Capture the cell that displays the provided text and extract its (x, y) central coordinate. 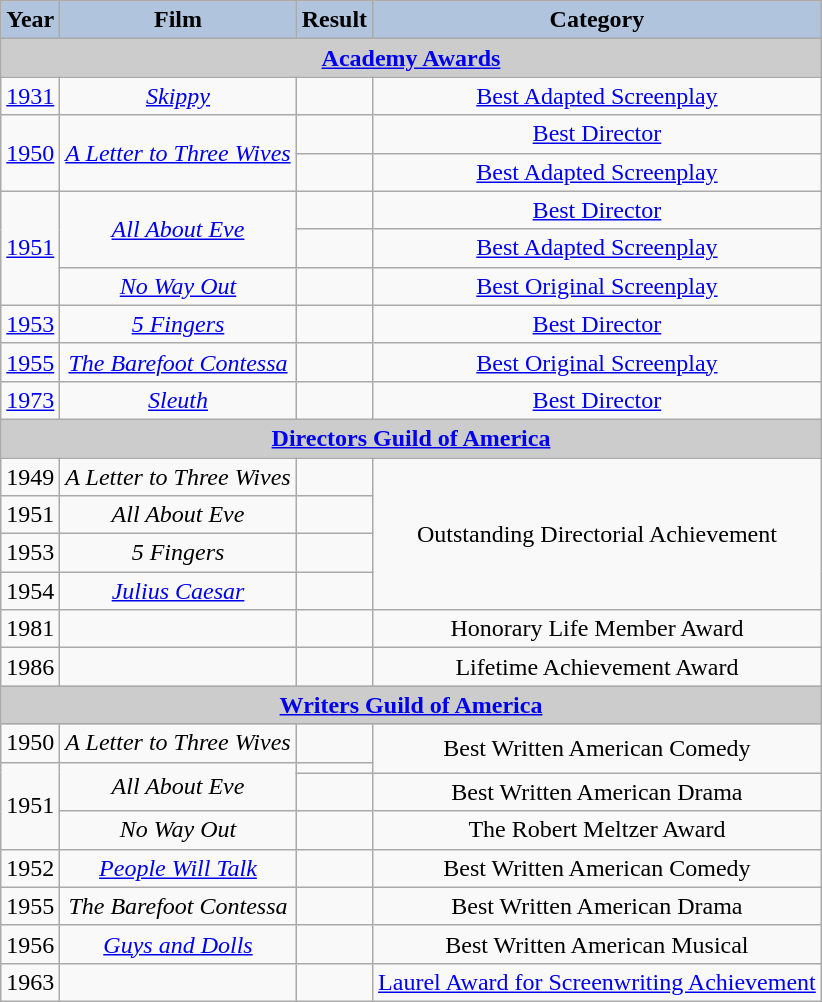
Best Written American Musical (598, 944)
1986 (30, 667)
1981 (30, 629)
Guys and Dolls (178, 944)
1954 (30, 591)
1949 (30, 477)
Outstanding Directorial Achievement (598, 534)
1931 (30, 96)
Category (598, 20)
Lifetime Achievement Award (598, 667)
The Robert Meltzer Award (598, 830)
Laurel Award for Screenwriting Achievement (598, 982)
People Will Talk (178, 868)
Directors Guild of America (412, 438)
Result (334, 20)
Honorary Life Member Award (598, 629)
Skippy (178, 96)
Film (178, 20)
Academy Awards (412, 58)
1952 (30, 868)
1973 (30, 400)
1963 (30, 982)
Julius Caesar (178, 591)
Year (30, 20)
Writers Guild of America (412, 705)
1956 (30, 944)
Sleuth (178, 400)
